Return the (X, Y) coordinate for the center point of the cell that contains the specified text.  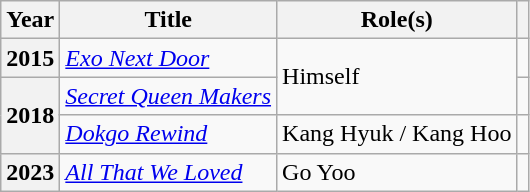
Kang Hyuk / Kang Hoo (397, 134)
2023 (30, 172)
Year (30, 20)
2018 (30, 115)
All That We Loved (168, 172)
Dokgo Rewind (168, 134)
Himself (397, 77)
Secret Queen Makers (168, 96)
Role(s) (397, 20)
Exo Next Door (168, 58)
2015 (30, 58)
Go Yoo (397, 172)
Title (168, 20)
